Return the (X, Y) coordinate for the center point of the cell that contains the specified text.  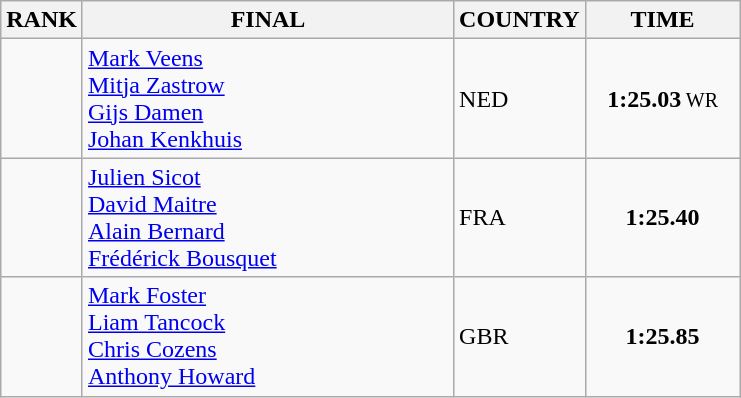
Mark FosterLiam TancockChris CozensAnthony Howard (268, 336)
1:25.40 (662, 218)
1:25.85 (662, 336)
Mark VeensMitja ZastrowGijs DamenJohan Kenkhuis (268, 98)
GBR (520, 336)
RANK (42, 20)
Julien SicotDavid MaitreAlain BernardFrédérick Bousquet (268, 218)
1:25.03 WR (662, 98)
FRA (520, 218)
TIME (662, 20)
NED (520, 98)
FINAL (268, 20)
COUNTRY (520, 20)
